Search for the cell housing the specified text and yield its [x, y] center coordinate. 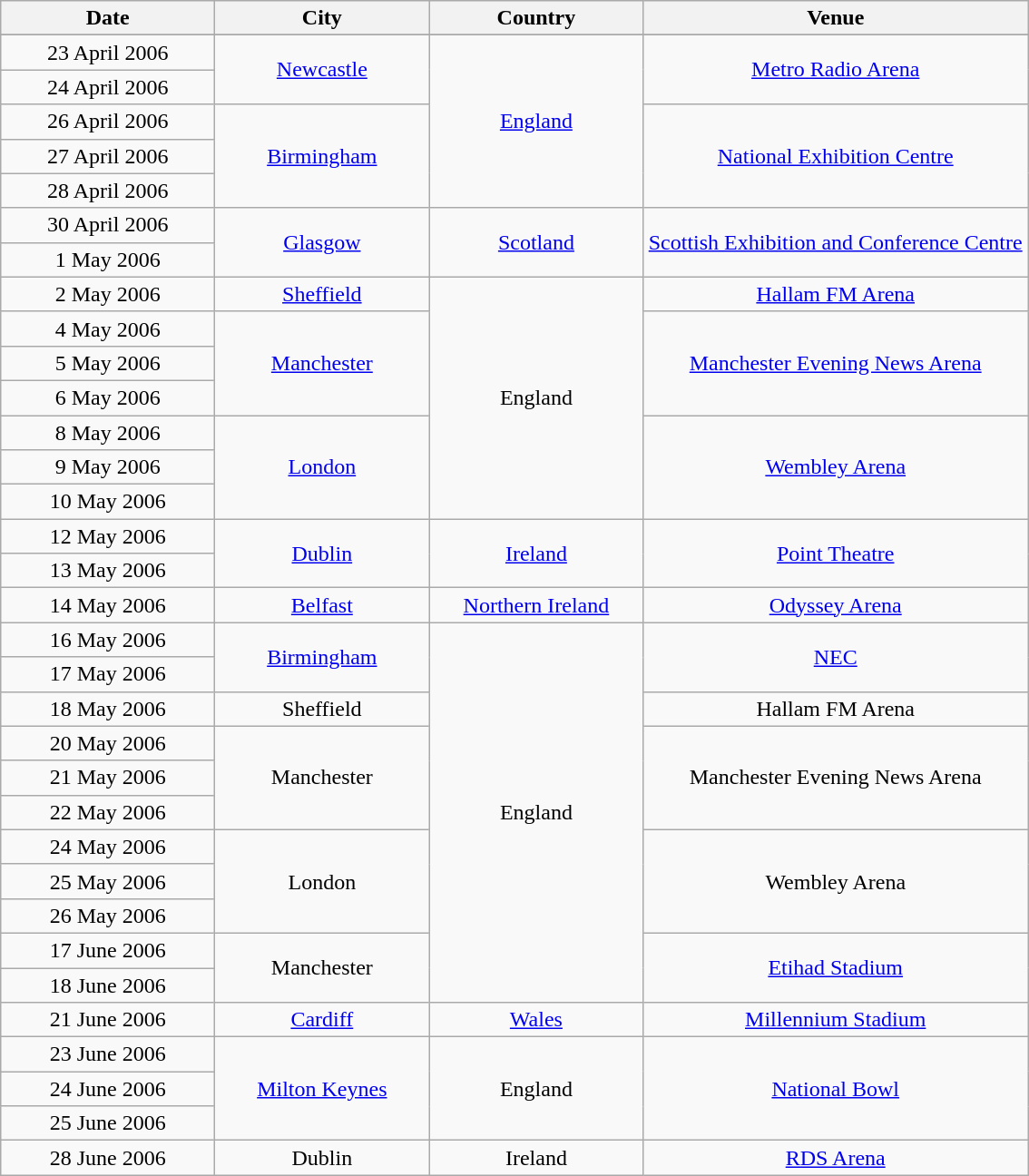
18 May 2006 [108, 709]
8 May 2006 [108, 433]
1 May 2006 [108, 260]
20 May 2006 [108, 743]
Northern Ireland [536, 605]
4 May 2006 [108, 328]
18 June 2006 [108, 985]
21 June 2006 [108, 1020]
Glasgow [322, 242]
Milton Keynes [322, 1089]
24 April 2006 [108, 87]
5 May 2006 [108, 363]
Date [108, 18]
23 April 2006 [108, 53]
27 April 2006 [108, 156]
23 June 2006 [108, 1054]
17 June 2006 [108, 950]
National Exhibition Centre [836, 156]
RDS Arena [836, 1158]
Millennium Stadium [836, 1020]
Point Theatre [836, 554]
24 June 2006 [108, 1089]
25 May 2006 [108, 881]
25 June 2006 [108, 1123]
Country [536, 18]
17 May 2006 [108, 674]
City [322, 18]
Wales [536, 1020]
9 May 2006 [108, 467]
Scotland [536, 242]
13 May 2006 [108, 571]
10 May 2006 [108, 502]
Cardiff [322, 1020]
Odyssey Arena [836, 605]
24 May 2006 [108, 847]
22 May 2006 [108, 812]
28 June 2006 [108, 1158]
National Bowl [836, 1089]
14 May 2006 [108, 605]
26 May 2006 [108, 916]
Venue [836, 18]
Belfast [322, 605]
30 April 2006 [108, 225]
28 April 2006 [108, 191]
NEC [836, 657]
6 May 2006 [108, 397]
Metro Radio Arena [836, 70]
2 May 2006 [108, 294]
21 May 2006 [108, 778]
Scottish Exhibition and Conference Centre [836, 242]
16 May 2006 [108, 640]
12 May 2006 [108, 536]
Etihad Stadium [836, 967]
26 April 2006 [108, 122]
Newcastle [322, 70]
